From the cell containing the given text, extract its center point as (X, Y) coordinate. 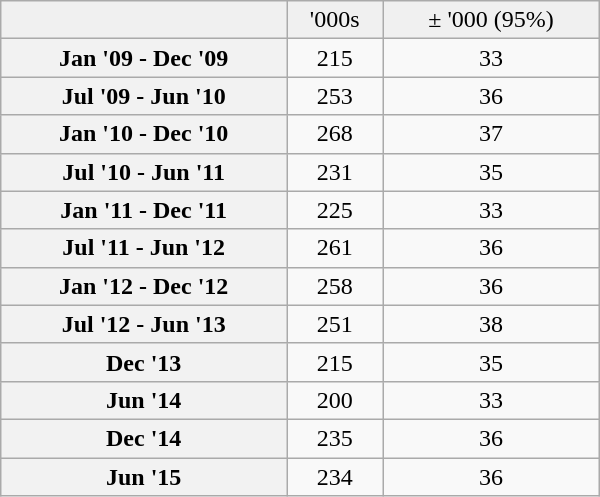
Jul '10 - Jun '11 (144, 172)
Dec '14 (144, 438)
Jan '12 - Dec '12 (144, 286)
258 (335, 286)
Jul '09 - Jun '10 (144, 96)
235 (335, 438)
Jan '09 - Dec '09 (144, 58)
253 (335, 96)
200 (335, 400)
Jun '14 (144, 400)
Dec '13 (144, 362)
'000s (335, 20)
261 (335, 248)
± '000 (95%) (491, 20)
225 (335, 210)
Jul '12 - Jun '13 (144, 324)
38 (491, 324)
268 (335, 134)
37 (491, 134)
Jan '11 - Dec '11 (144, 210)
Jul '11 - Jun '12 (144, 248)
Jan '10 - Dec '10 (144, 134)
251 (335, 324)
234 (335, 477)
Jun '15 (144, 477)
231 (335, 172)
